Pinpoint the cell where the given text exists, returning its (X, Y) midpoint coordinate. 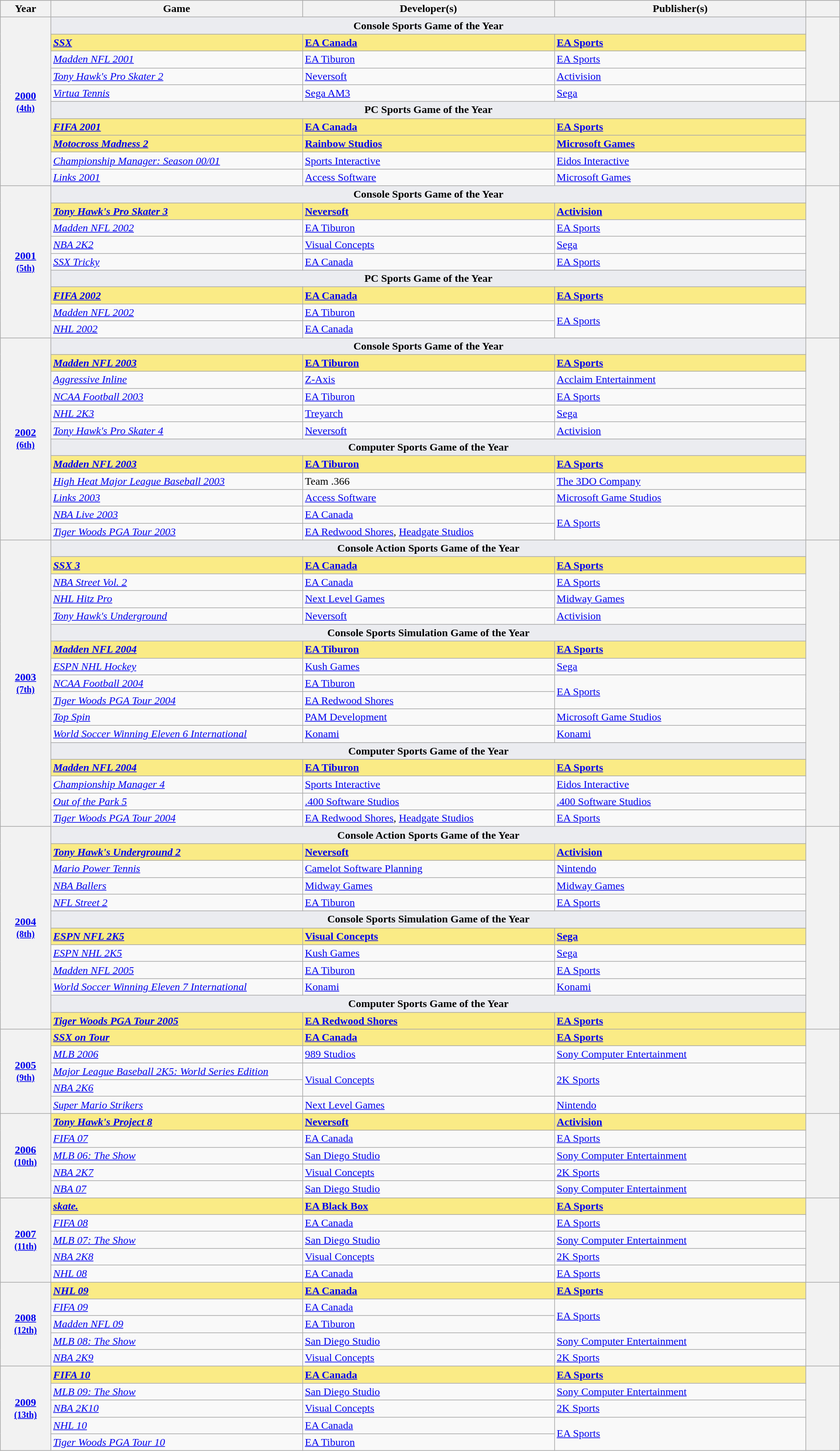
MLB 06: The Show (176, 1155)
FIFA 09 (176, 1307)
MLB 2006 (176, 1054)
FIFA 07 (176, 1139)
Tiger Woods PGA Tour 2005 (176, 1020)
NCAA Football 2003 (176, 397)
FIFA 2001 (176, 127)
FIFA 2002 (176, 296)
Motocross Madness 2 (176, 144)
Tony Hawk's Underground 2 (176, 852)
Year (26, 9)
Mario Power Tennis (176, 869)
NBA 07 (176, 1189)
2006 (10th) (26, 1155)
EA Black Box (428, 1206)
Madden NFL 2001 (176, 59)
NFL Street 2 (176, 902)
Championship Manager: Season 00/01 (176, 160)
skate. (176, 1206)
High Heat Major League Baseball 2003 (176, 481)
NHL 09 (176, 1291)
Sega AM3 (428, 93)
Aggressive Inline (176, 380)
NBA 2K2 (176, 245)
MLB 08: The Show (176, 1341)
Championship Manager 4 (176, 785)
ESPN NHL 2K5 (176, 953)
Tiger Woods PGA Tour 10 (176, 1442)
NHL Hitz Pro (176, 599)
MLB 07: The Show (176, 1240)
NBA 2K8 (176, 1256)
Treyarch (428, 413)
NBA Ballers (176, 886)
NHL 2002 (176, 329)
MLB 09: The Show (176, 1392)
2003 (7th) (26, 683)
2009 (13th) (26, 1408)
Tony Hawk's Underground (176, 616)
World Soccer Winning Eleven 6 International (176, 734)
The 3DO Company (680, 481)
2007 (11th) (26, 1240)
Links 2003 (176, 498)
Tony Hawk's Pro Skater 3 (176, 211)
PAM Development (428, 717)
NCAA Football 2004 (176, 683)
Developer(s) (428, 9)
ESPN NFL 2K5 (176, 936)
Tony Hawk's Pro Skater 4 (176, 430)
Virtua Tennis (176, 93)
ESPN NHL Hockey (176, 666)
SSX (176, 43)
Camelot Software Planning (428, 869)
Major League Baseball 2K5: World Series Edition (176, 1071)
2002 (6th) (26, 439)
NBA 2K10 (176, 1408)
NBA 2K7 (176, 1172)
NHL 08 (176, 1273)
989 Studios (428, 1054)
Rainbow Studios (428, 144)
2001 (5th) (26, 261)
Tony Hawk's Project 8 (176, 1122)
Team .366 (428, 481)
NBA Street Vol. 2 (176, 582)
NHL 10 (176, 1425)
Top Spin (176, 717)
NBA Live 2003 (176, 515)
Out of the Park 5 (176, 801)
Madden NFL 09 (176, 1324)
FIFA 08 (176, 1223)
2005 (9th) (26, 1071)
Tiger Woods PGA Tour 2003 (176, 532)
FIFA 10 (176, 1375)
NBA 2K9 (176, 1358)
World Soccer Winning Eleven 7 International (176, 987)
2008 (12th) (26, 1324)
Acclaim Entertainment (680, 380)
2004 (8th) (26, 928)
NHL 2K3 (176, 413)
NBA 2K6 (176, 1088)
Links 2001 (176, 177)
Madden NFL 2005 (176, 970)
Super Mario Strikers (176, 1105)
Game (176, 9)
SSX Tricky (176, 262)
Z-Axis (428, 380)
SSX 3 (176, 565)
Publisher(s) (680, 9)
2000 (4th) (26, 102)
SSX on Tour (176, 1038)
Tony Hawk's Pro Skater 2 (176, 76)
